Provide the [X, Y] coordinate of the cell's center where the given text is located.  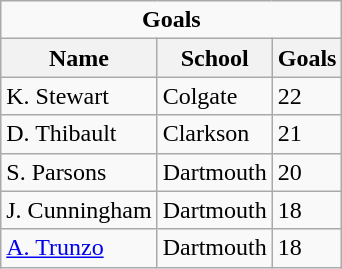
22 [307, 96]
School [214, 58]
D. Thibault [79, 134]
Name [79, 58]
Colgate [214, 96]
21 [307, 134]
A. Trunzo [79, 248]
K. Stewart [79, 96]
S. Parsons [79, 172]
Clarkson [214, 134]
20 [307, 172]
J. Cunningham [79, 210]
